Provide the [X, Y] coordinate of the cell's center where the given text is located.  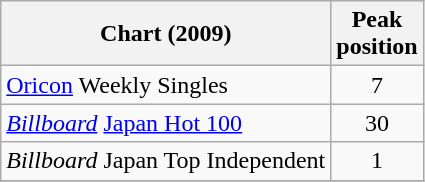
Peakposition [377, 34]
30 [377, 123]
Oricon Weekly Singles [166, 85]
Billboard Japan Hot 100 [166, 123]
7 [377, 85]
Billboard Japan Top Independent [166, 161]
1 [377, 161]
Chart (2009) [166, 34]
